Pinpoint the cell where the given text exists, returning its [x, y] midpoint coordinate. 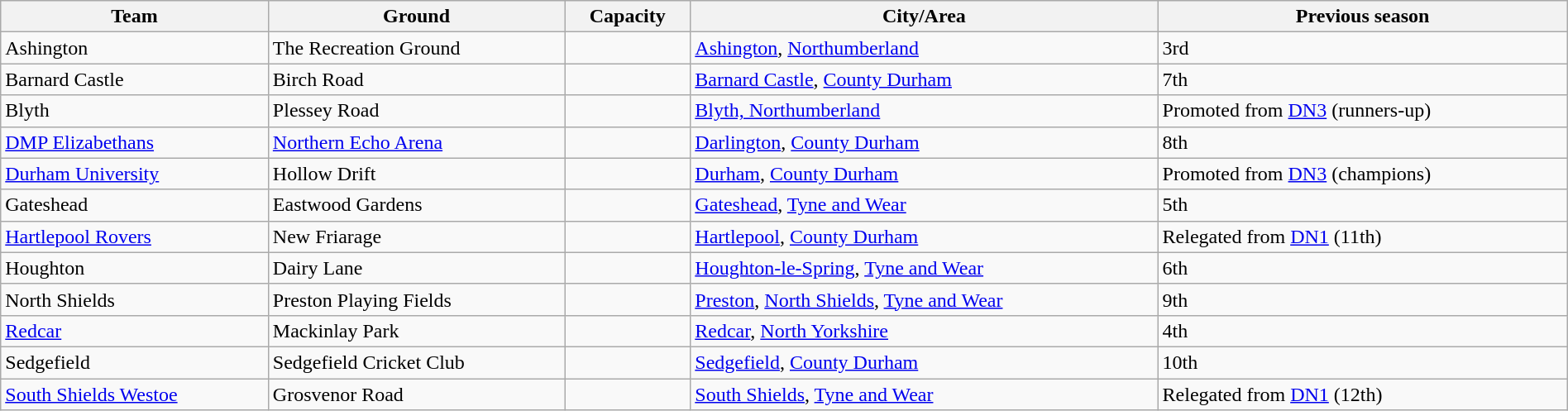
Hartlepool Rovers [135, 237]
The Recreation Ground [416, 48]
Redcar, North Yorkshire [925, 331]
Dairy Lane [416, 268]
Ashington [135, 48]
New Friarage [416, 237]
Darlington, County Durham [925, 142]
City/Area [925, 17]
Mackinlay Park [416, 331]
Ashington, Northumberland [925, 48]
Houghton [135, 268]
Birch Road [416, 79]
Barnard Castle [135, 79]
South Shields, Tyne and Wear [925, 394]
Previous season [1363, 17]
10th [1363, 362]
Team [135, 17]
Hartlepool, County Durham [925, 237]
Gateshead, Tyne and Wear [925, 205]
Houghton-le-Spring, Tyne and Wear [925, 268]
North Shields [135, 299]
Sedgefield [135, 362]
Sedgefield, County Durham [925, 362]
Relegated from DN1 (11th) [1363, 237]
Capacity [628, 17]
Durham University [135, 174]
Grosvenor Road [416, 394]
7th [1363, 79]
Sedgefield Cricket Club [416, 362]
South Shields Westoe [135, 394]
Preston, North Shields, Tyne and Wear [925, 299]
8th [1363, 142]
Blyth [135, 111]
4th [1363, 331]
5th [1363, 205]
Northern Echo Arena [416, 142]
3rd [1363, 48]
Ground [416, 17]
6th [1363, 268]
Gateshead [135, 205]
Blyth, Northumberland [925, 111]
Redcar [135, 331]
Relegated from DN1 (12th) [1363, 394]
Barnard Castle, County Durham [925, 79]
Eastwood Gardens [416, 205]
Promoted from DN3 (champions) [1363, 174]
Hollow Drift [416, 174]
DMP Elizabethans [135, 142]
Preston Playing Fields [416, 299]
Plessey Road [416, 111]
9th [1363, 299]
Promoted from DN3 (runners-up) [1363, 111]
Durham, County Durham [925, 174]
